Extract the [x, y] coordinate from the center of the cell holding the provided text.  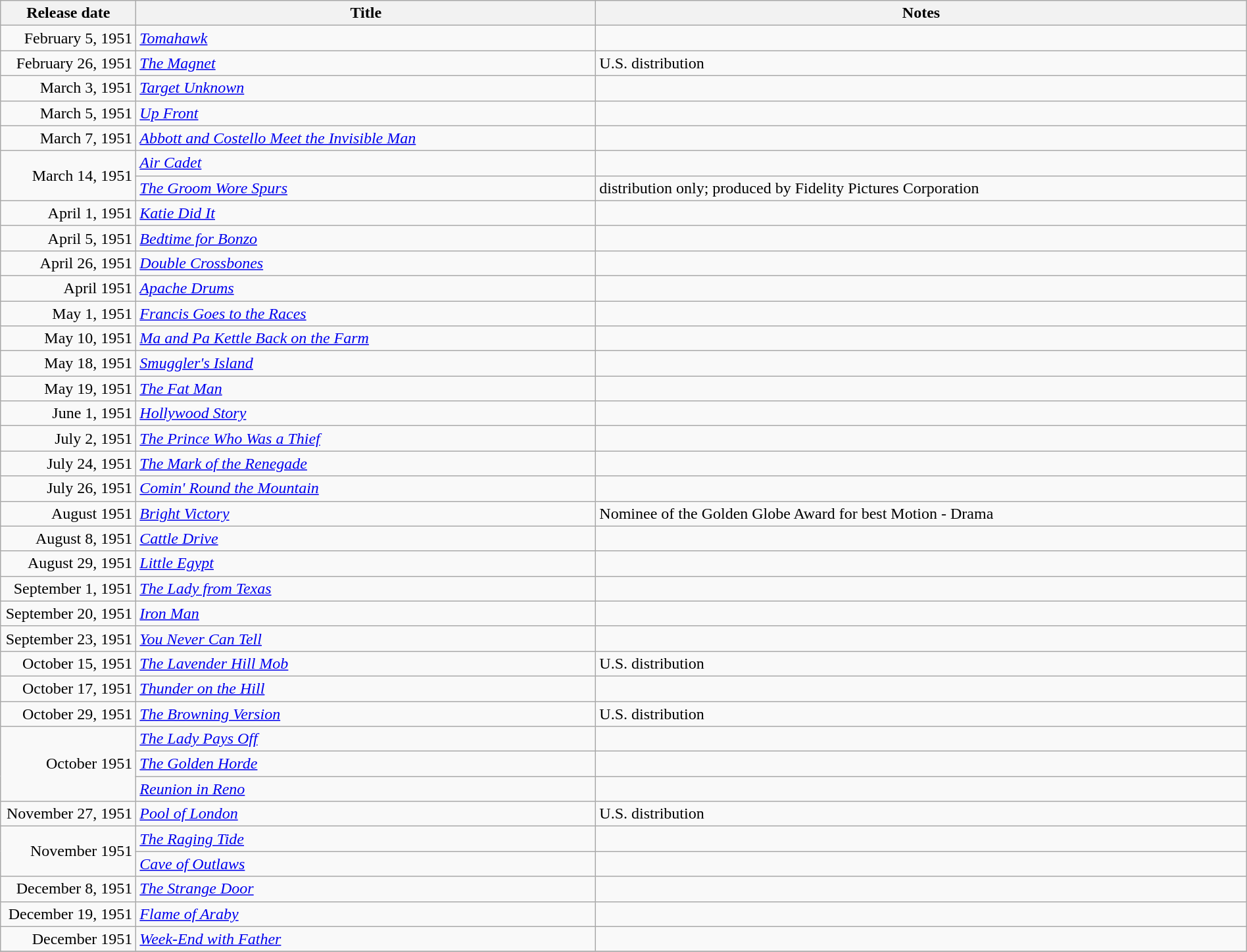
Bright Victory [366, 513]
October 15, 1951 [68, 663]
December 19, 1951 [68, 914]
The Lady from Texas [366, 588]
The Browning Version [366, 713]
August 1951 [68, 513]
Hollywood Story [366, 414]
April 26, 1951 [68, 263]
Francis Goes to the Races [366, 314]
May 18, 1951 [68, 364]
Up Front [366, 113]
Bedtime for Bonzo [366, 238]
April 1, 1951 [68, 213]
Little Egypt [366, 563]
Pool of London [366, 814]
November 27, 1951 [68, 814]
October 17, 1951 [68, 688]
December 8, 1951 [68, 889]
May 10, 1951 [68, 339]
Iron Man [366, 613]
The Prince Who Was a Thief [366, 439]
The Lavender Hill Mob [366, 663]
The Lady Pays Off [366, 739]
Release date [68, 13]
Apache Drums [366, 288]
August 8, 1951 [68, 538]
Katie Did It [366, 213]
October 29, 1951 [68, 713]
July 2, 1951 [68, 439]
The Fat Man [366, 389]
Cave of Outlaws [366, 864]
Reunion in Reno [366, 789]
The Mark of the Renegade [366, 464]
March 5, 1951 [68, 113]
September 1, 1951 [68, 588]
July 26, 1951 [68, 488]
Thunder on the Hill [366, 688]
March 7, 1951 [68, 138]
Flame of Araby [366, 914]
April 5, 1951 [68, 238]
September 23, 1951 [68, 638]
May 19, 1951 [68, 389]
September 20, 1951 [68, 613]
The Groom Wore Spurs [366, 188]
October 1951 [68, 764]
Week-End with Father [366, 939]
Target Unknown [366, 88]
February 5, 1951 [68, 38]
March 3, 1951 [68, 88]
May 1, 1951 [68, 314]
You Never Can Tell [366, 638]
Ma and Pa Kettle Back on the Farm [366, 339]
Cattle Drive [366, 538]
August 29, 1951 [68, 563]
June 1, 1951 [68, 414]
Title [366, 13]
Tomahawk [366, 38]
Air Cadet [366, 163]
March 14, 1951 [68, 176]
The Golden Horde [366, 764]
Smuggler's Island [366, 364]
Abbott and Costello Meet the Invisible Man [366, 138]
distribution only; produced by Fidelity Pictures Corporation [921, 188]
Nominee of the Golden Globe Award for best Motion - Drama [921, 513]
Double Crossbones [366, 263]
December 1951 [68, 939]
Comin' Round the Mountain [366, 488]
April 1951 [68, 288]
The Strange Door [366, 889]
February 26, 1951 [68, 63]
July 24, 1951 [68, 464]
Notes [921, 13]
The Raging Tide [366, 839]
The Magnet [366, 63]
November 1951 [68, 851]
